Search for the cell housing the specified text and yield its [x, y] center coordinate. 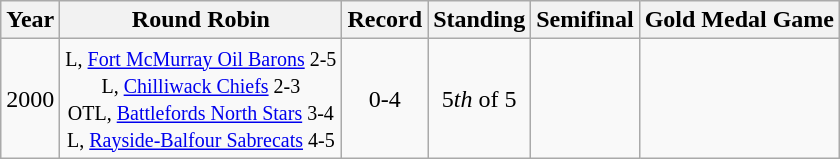
5th of 5 [480, 98]
Year [30, 20]
Semifinal [585, 20]
Standing [480, 20]
2000 [30, 98]
Gold Medal Game [739, 20]
Round Robin [201, 20]
Record [385, 20]
L, Fort McMurray Oil Barons 2-5L, Chilliwack Chiefs 2-3OTL, Battlefords North Stars 3-4L, Rayside-Balfour Sabrecats 4-5 [201, 98]
0-4 [385, 98]
